Pinpoint the cell where the given text exists, returning its (X, Y) midpoint coordinate. 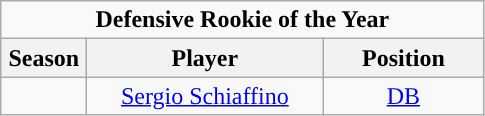
Season (44, 58)
Player (205, 58)
Sergio Schiaffino (205, 96)
Position (404, 58)
Defensive Rookie of the Year (242, 20)
DB (404, 96)
